Detect which cell encompasses the target text, then output its (x, y) center coordinate. 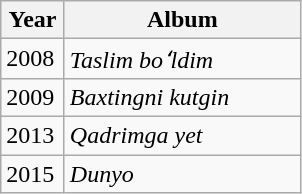
Album (182, 20)
Dunyo (182, 173)
Baxtingni kutgin (182, 97)
2013 (33, 135)
Taslim boʻldim (182, 59)
Year (33, 20)
2015 (33, 173)
Qadrimga yet (182, 135)
2008 (33, 59)
2009 (33, 97)
